Determine the [X, Y] coordinate at the center of the cell enclosing the given text.  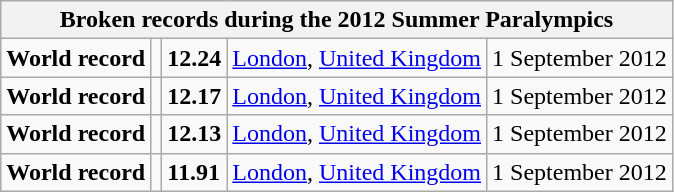
12.24 [194, 58]
12.13 [194, 134]
12.17 [194, 96]
11.91 [194, 172]
Broken records during the 2012 Summer Paralympics [336, 20]
